Extract the (X, Y) coordinate from the center of the cell holding the provided text.  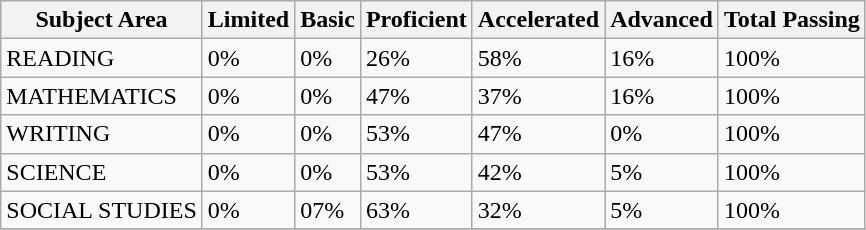
Subject Area (102, 20)
Basic (328, 20)
READING (102, 58)
63% (416, 210)
WRITING (102, 134)
Advanced (662, 20)
26% (416, 58)
SOCIAL STUDIES (102, 210)
07% (328, 210)
Accelerated (538, 20)
Proficient (416, 20)
Total Passing (792, 20)
42% (538, 172)
SCIENCE (102, 172)
58% (538, 58)
MATHEMATICS (102, 96)
37% (538, 96)
32% (538, 210)
Limited (248, 20)
